From the cell containing the given text, extract its center point as (x, y) coordinate. 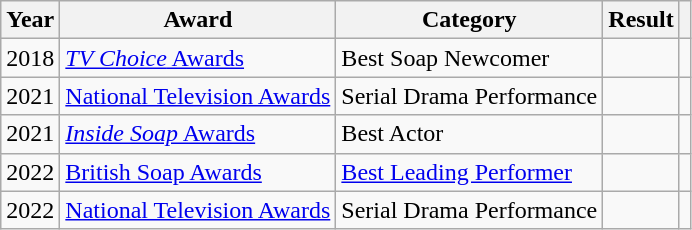
British Soap Awards (198, 172)
2018 (30, 58)
TV Choice Awards (198, 58)
Result (641, 20)
Award (198, 20)
Best Actor (470, 134)
Best Leading Performer (470, 172)
Year (30, 20)
Best Soap Newcomer (470, 58)
Category (470, 20)
Inside Soap Awards (198, 134)
